Search for the cell housing the specified text and yield its (X, Y) center coordinate. 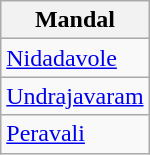
Undrajavaram (75, 96)
Peravali (75, 134)
Nidadavole (75, 58)
Mandal (75, 20)
